For the text-containing cell, return its midpoint in (x, y) coordinate format. 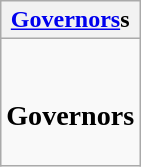
Governorss (70, 20)
Governors (70, 102)
